Detect which cell encompasses the target text, then output its [x, y] center coordinate. 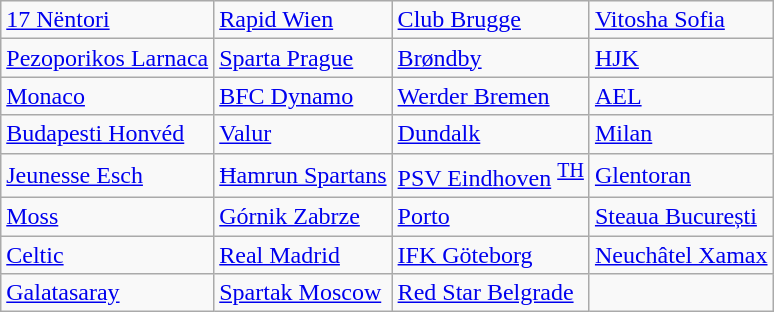
Rapid Wien [303, 20]
Brøndby [490, 58]
Sparta Prague [303, 58]
Steaua București [681, 217]
Spartak Moscow [303, 293]
Jeunesse Esch [108, 176]
Valur [303, 134]
Real Madrid [303, 255]
Moss [108, 217]
Dundalk [490, 134]
Milan [681, 134]
HJK [681, 58]
17 Nëntori [108, 20]
Ħamrun Spartans [303, 176]
Porto [490, 217]
Monaco [108, 96]
Club Brugge [490, 20]
BFC Dynamo [303, 96]
Pezoporikos Larnaca [108, 58]
AEL [681, 96]
Werder Bremen [490, 96]
Galatasaray [108, 293]
Górnik Zabrze [303, 217]
Vitosha Sofia [681, 20]
Celtic [108, 255]
IFK Göteborg [490, 255]
Budapesti Honvéd [108, 134]
Neuchâtel Xamax [681, 255]
Red Star Belgrade [490, 293]
Glentoran [681, 176]
PSV Eindhoven TH [490, 176]
